Capture the cell that displays the provided text and extract its [X, Y] central coordinate. 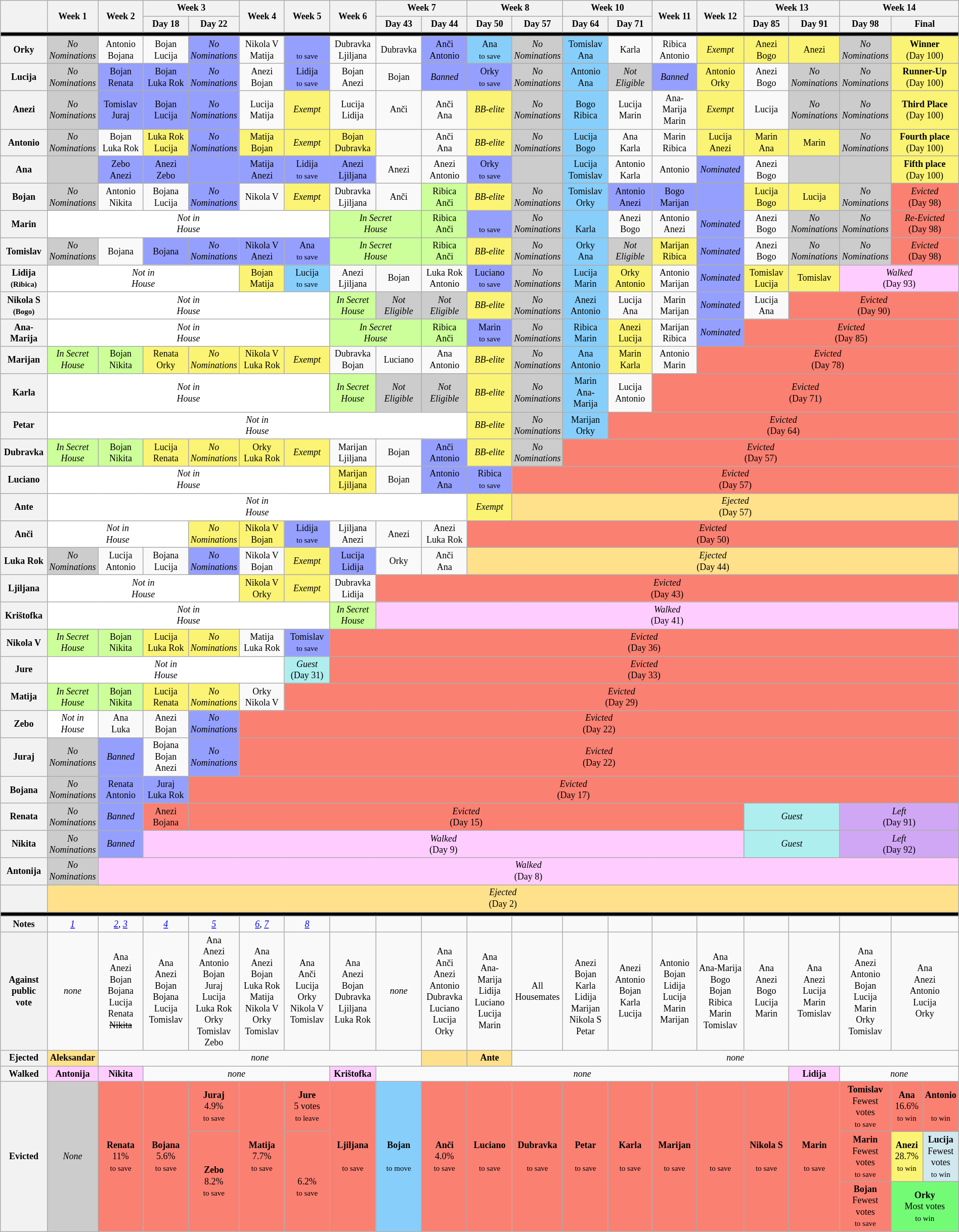
MatijaLuka Rok [262, 643]
Dubravkato save [537, 1157]
Karlato save [630, 1157]
5 [213, 925]
AntonioBojanLidijaLucijaMarinMarijan [674, 991]
Anezi 28.7%to win [906, 1157]
Day 44 [444, 24]
Ljiljanato save [353, 1157]
Re-Evicted(Day 98) [925, 224]
Zebo [24, 724]
AnaAna-MarijaLidijaLucianoLucijaMarin [490, 991]
AntonioKarla [630, 170]
AneziAntonioBojanKarlaLucija [630, 991]
Jure5 votesto leave [307, 1107]
DubravkaBojan [353, 360]
1 [73, 925]
Ejected(Day 2) [503, 898]
AnaAneziBojanBojanaLucijaRenataNikita [120, 991]
AnaAnčiLucijaOrkyNikola VTomislav [307, 991]
Renata11%to save [120, 1157]
Ljiljana [24, 589]
AneziLucija [630, 333]
BojanaBojanAnezi [166, 757]
Ejected [24, 1058]
Final [925, 24]
AnaAnčiAneziAntonioDubravkaLucianoLucijaOrky [444, 991]
Walked(Day 9) [443, 844]
Nikola VAnezi [262, 251]
Third Place(Day 100) [925, 110]
LucijaMatija [262, 110]
Walked [24, 1074]
Evicted(Day 78) [828, 360]
Week 13 [792, 8]
RenataOrky [166, 360]
Left(Day 91) [899, 817]
MarinAna-Marija [586, 392]
Week 14 [899, 8]
AnaAneziAntonioBojanLucijaMarinOrkyTomislav [865, 991]
Day 50 [490, 24]
Nikola VLuka Rok [262, 360]
Week 8 [515, 8]
Againstpublic vote [24, 991]
Bojana5.6%to save [166, 1157]
8 [307, 925]
Lidija(Ribica) [24, 279]
DubravkaLidija [353, 589]
Bojanto move [399, 1157]
Week 12 [720, 16]
Guest(Day 31) [307, 670]
AntonioMarin [674, 360]
TomislavFewest votesto save [865, 1107]
BogoRibica [586, 110]
Runner-Up(Day 100) [925, 77]
AnaAneziLucijaMarinTomislav [814, 991]
Week 7 [422, 8]
Matija [24, 697]
Orky Most votesto win [925, 1207]
Walked(Day 41) [667, 615]
AneziLuka Rok [444, 534]
TomislavOrky [586, 197]
AnaLuka [120, 724]
Ana [24, 170]
Walked(Day 93) [899, 279]
AntonioBojana [120, 50]
Ejected(Day 44) [713, 561]
6, 7 [262, 925]
LjiljanaAnezi [353, 534]
MarinFewest votesto save [865, 1157]
2, 3 [120, 925]
Evicted(Day 50) [713, 534]
Evicted(Day 36) [644, 643]
Marijanto save [674, 1157]
Evicted(Day 90) [874, 305]
Fifth place(Day 100) [925, 170]
LucijaTomislav [586, 170]
TomislavJuraj [120, 110]
Nikola VMatija [262, 50]
BojanFewest votesto save [865, 1207]
Marijan [24, 360]
OrkyLuka Rok [262, 453]
Anči4.0%to save [444, 1157]
Day 91 [814, 24]
Ana-MarijaMarin [674, 110]
MarinRibica [674, 143]
Jure [24, 670]
AneziBojana [166, 817]
Week 4 [262, 16]
Antonioto win [941, 1107]
AntonioMarijan [674, 279]
Week 5 [307, 16]
MatijaAnezi [262, 170]
AnaKarla [630, 143]
Ana16.6%to win [906, 1107]
None [73, 1157]
Petar [24, 425]
AneziBojanKarlaLidijaMarijanNikola SPetar [586, 991]
6.2%to save [307, 1181]
Notes [24, 925]
Week 6 [353, 16]
AneziZebo [166, 170]
AnaAneziAntonioBojanJurajLucijaLuka RokOrkyTomislavZebo [213, 991]
MarinMarijan [674, 305]
ZeboAnezi [120, 170]
BojanRenata [120, 77]
Lucija Fewest votesto win [941, 1157]
MarijanOrky [586, 425]
MarinAna [766, 143]
BojanMatija [262, 279]
Evicted(Day 17) [574, 790]
Ana-Marija [24, 333]
TomislavAna [586, 50]
Left(Day 92) [899, 844]
Juraj4.9%to save [213, 1107]
Evicted(Day 71) [805, 392]
LucijaAnezi [720, 143]
Evicted [24, 1157]
AnaAneziBojanBojanaLucijaTomislav [166, 991]
Evicted(Day 64) [783, 425]
Week 11 [674, 16]
Day 18 [166, 24]
Aleksandar [73, 1058]
AnaAneziBogoLucijaMarin [766, 991]
BogoMarijan [674, 197]
Day 43 [399, 24]
Nikola VOrky [262, 589]
Day 64 [586, 24]
AntonioNikita [120, 197]
Evicted(Day 85) [851, 333]
Day 85 [766, 24]
Luka RokLucija [166, 143]
MatijaBojan [262, 143]
BojanDubravka [353, 143]
Lucijato save [307, 279]
Nikola S(Bogo) [24, 305]
Week 3 [191, 8]
Evicted(Day 15) [466, 817]
RibicaMarin [586, 333]
AnaAneziAntonioLucijaOrky [925, 991]
Tomislavto save [307, 643]
Petarto save [586, 1157]
Nikola Sto save [766, 1157]
TomislavLucija [766, 279]
AllHousemates [537, 991]
Week 10 [607, 8]
Luka Rok [24, 561]
Day 22 [213, 24]
Matija7.7%to save [262, 1157]
AnaAneziBojanDubravkaLjiljanaLuka Rok [353, 991]
4 [166, 925]
Juraj [24, 757]
Week 1 [73, 16]
Luka RokAntonio [444, 279]
Day 71 [630, 24]
Day 57 [537, 24]
MarinKarla [630, 360]
Fourth place(Day 100) [925, 143]
Evicted(Day 43) [667, 589]
LucijaLuka Rok [166, 643]
Lidija [814, 1074]
Evicted(Day 33) [644, 670]
Renata [24, 817]
JurajLuka Rok [166, 790]
Ribicato save [490, 480]
RenataAntonio [120, 790]
Day 98 [865, 24]
RibicaAntonio [674, 50]
AntonioOrky [720, 77]
OrkyAna [586, 251]
Week 2 [120, 16]
Zebo 8.2%to save [213, 1181]
AnaAna-MarijaBogoBojanRibicaMarinTomislav [720, 991]
Walked(Day 8) [528, 871]
AnaAneziBojanLuka RokMatijaNikola VOrkyTomislav [262, 991]
Evicted(Day 29) [621, 697]
OrkyNikola V [262, 697]
OrkyAntonio [630, 279]
Ejected(Day 57) [735, 507]
Winner(Day 100) [925, 50]
BojanAnezi [353, 77]
